Extract the [x, y] coordinate from the center of the cell holding the provided text.  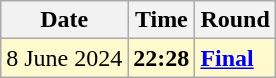
Date [64, 20]
8 June 2024 [64, 58]
Final [235, 58]
Time [162, 20]
22:28 [162, 58]
Round [235, 20]
